Extract the [x, y] coordinate from the center of the cell holding the provided text.  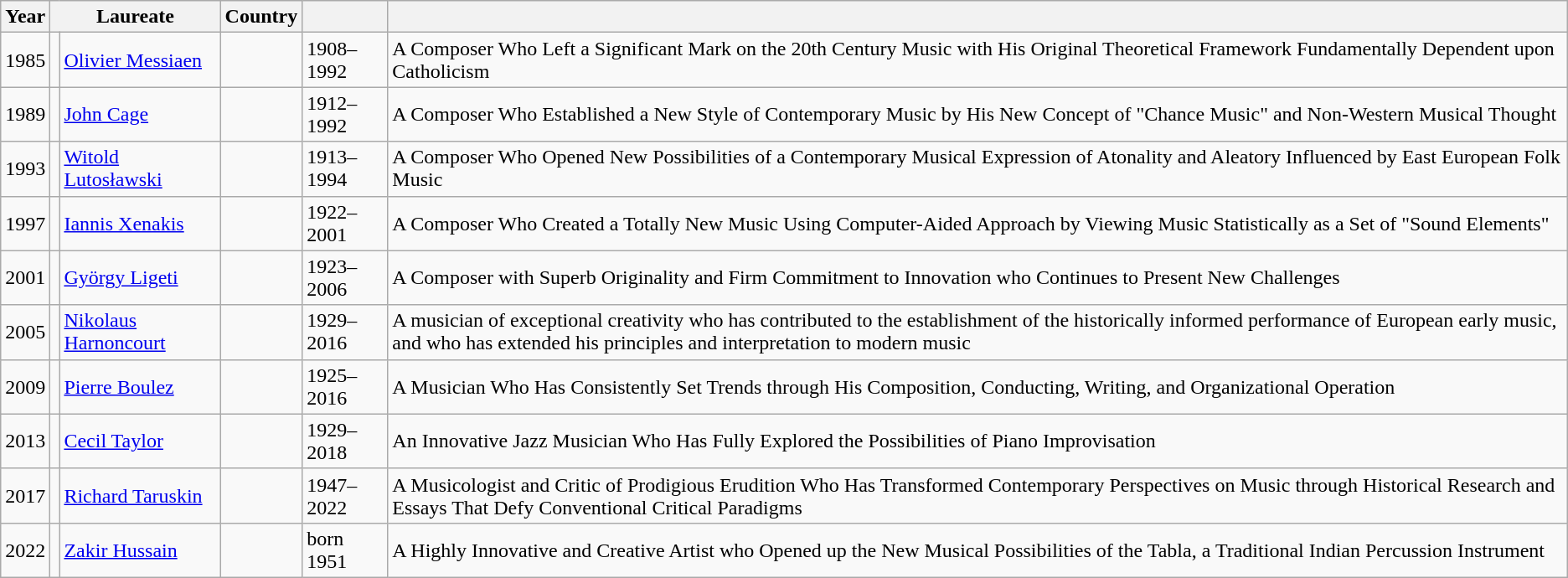
John Cage [140, 114]
2013 [25, 441]
1929–2018 [345, 441]
Country [261, 17]
Iannis Xenakis [140, 223]
A Composer with Superb Originality and Firm Commitment to Innovation who Continues to Present New Challenges [977, 278]
Pierre Boulez [140, 387]
1947–2022 [345, 496]
A Highly Innovative and Creative Artist who Opened up the New Musical Possibilities of the Tabla, a Traditional Indian Percussion Instrument [977, 550]
A Musician Who Has Consistently Set Trends through His Composition, Conducting, Writing, and Organizational Operation [977, 387]
Laureate [136, 17]
Witold Lutosławski [140, 169]
1925–2016 [345, 387]
1913–1994 [345, 169]
1908–1992 [345, 60]
1929–2016 [345, 332]
A Composer Who Opened New Possibilities of a Contemporary Musical Expression of Atonality and Aleatory Influenced by East European Folk Music [977, 169]
Richard Taruskin [140, 496]
1923–2006 [345, 278]
1993 [25, 169]
Nikolaus Harnoncourt [140, 332]
A Composer Who Established a New Style of Contemporary Music by His New Concept of "Chance Music" and Non-Western Musical Thought [977, 114]
Zakir Hussain [140, 550]
1912–1992 [345, 114]
born 1951 [345, 550]
1985 [25, 60]
1922–2001 [345, 223]
Cecil Taylor [140, 441]
2022 [25, 550]
A Composer Who Created a Totally New Music Using Computer-Aided Approach by Viewing Music Statistically as a Set of "Sound Elements" [977, 223]
Olivier Messiaen [140, 60]
An Innovative Jazz Musician Who Has Fully Explored the Possibilities of Piano Improvisation [977, 441]
2005 [25, 332]
2001 [25, 278]
2017 [25, 496]
A Composer Who Left a Significant Mark on the 20th Century Music with His Original Theoretical Framework Fundamentally Dependent upon Catholicism [977, 60]
1997 [25, 223]
Year [25, 17]
2009 [25, 387]
György Ligeti [140, 278]
1989 [25, 114]
